Detect which cell encompasses the target text, then output its [X, Y] center coordinate. 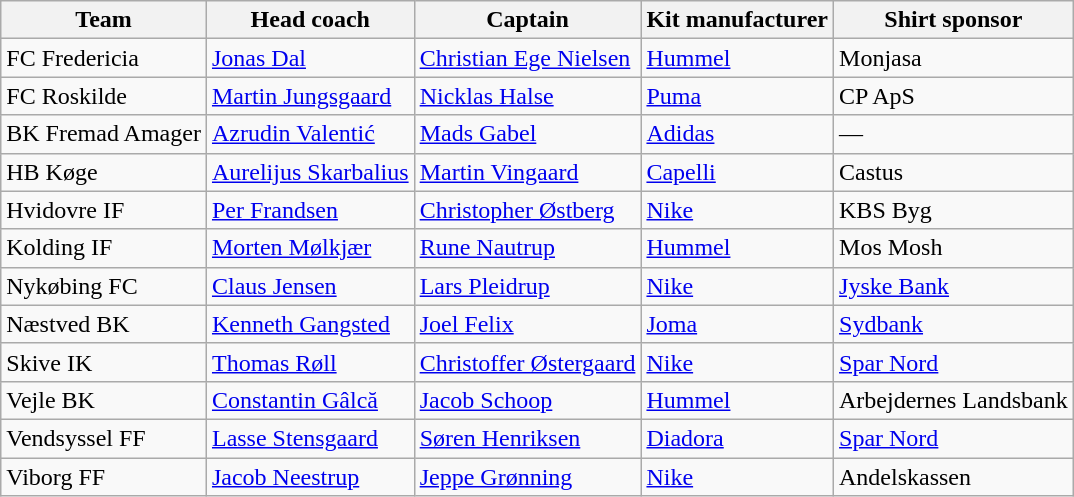
Christian Ege Nielsen [528, 58]
Kenneth Gangsted [310, 324]
FC Fredericia [104, 58]
FC Roskilde [104, 96]
Rune Nautrup [528, 248]
Team [104, 20]
Capelli [738, 172]
Arbejdernes Landsbank [954, 400]
Martin Vingaard [528, 172]
Vejle BK [104, 400]
Skive IK [104, 362]
BK Fremad Amager [104, 134]
Mos Mosh [954, 248]
Monjasa [954, 58]
Per Frandsen [310, 210]
Kit manufacturer [738, 20]
Christopher Østberg [528, 210]
Viborg FF [104, 477]
Martin Jungsgaard [310, 96]
Jacob Schoop [528, 400]
Head coach [310, 20]
Joel Felix [528, 324]
— [954, 134]
Andelskassen [954, 477]
Mads Gabel [528, 134]
Diadora [738, 438]
Søren Henriksen [528, 438]
Hvidovre IF [104, 210]
CP ApS [954, 96]
Azrudin Valentić [310, 134]
Adidas [738, 134]
Jacob Neestrup [310, 477]
HB Køge [104, 172]
Claus Jensen [310, 286]
Christoffer Østergaard [528, 362]
Castus [954, 172]
Nicklas Halse [528, 96]
Constantin Gâlcă [310, 400]
Morten Mølkjær [310, 248]
Vendsyssel FF [104, 438]
Næstved BK [104, 324]
Puma [738, 96]
KBS Byg [954, 210]
Lars Pleidrup [528, 286]
Shirt sponsor [954, 20]
Thomas Røll [310, 362]
Jyske Bank [954, 286]
Kolding IF [104, 248]
Joma [738, 324]
Aurelijus Skarbalius [310, 172]
Captain [528, 20]
Lasse Stensgaard [310, 438]
Sydbank [954, 324]
Nykøbing FC [104, 286]
Jonas Dal [310, 58]
Jeppe Grønning [528, 477]
